Return (x, y) of the center of cell containing provided text 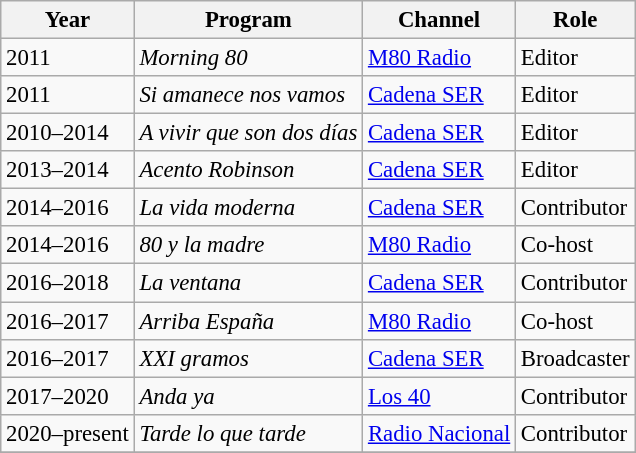
Si amanece nos vamos (248, 95)
2016–2018 (68, 283)
2010–2014 (68, 133)
Tarde lo que tarde (248, 433)
Role (576, 20)
Channel (440, 20)
A vivir que son dos días (248, 133)
La ventana (248, 283)
80 y la madre (248, 245)
2013–2014 (68, 170)
Los 40 (440, 396)
Arriba España (248, 321)
Acento Robinson (248, 170)
Year (68, 20)
Radio Nacional (440, 433)
Broadcaster (576, 358)
2017–2020 (68, 396)
2020–present (68, 433)
Morning 80 (248, 58)
La vida moderna (248, 208)
Program (248, 20)
Anda ya (248, 396)
XXI gramos (248, 358)
